Extract the (X, Y) coordinate from the center of the cell holding the provided text.  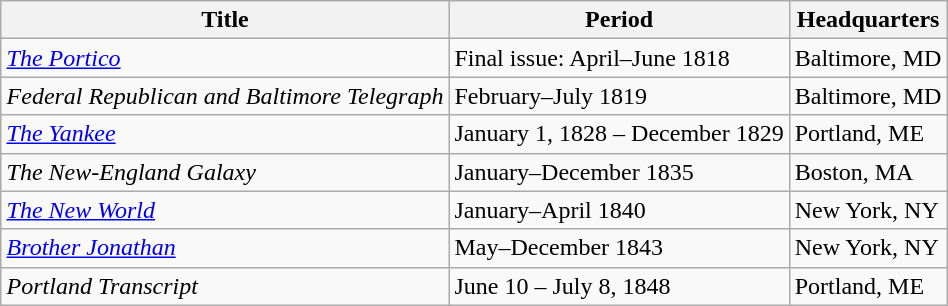
Brother Jonathan (225, 248)
January–December 1835 (619, 172)
Boston, MA (868, 172)
May–December 1843 (619, 248)
Portland Transcript (225, 286)
The New-England Galaxy (225, 172)
The New World (225, 210)
February–July 1819 (619, 96)
June 10 – July 8, 1848 (619, 286)
Title (225, 20)
January–April 1840 (619, 210)
Final issue: April–June 1818 (619, 58)
Headquarters (868, 20)
The Yankee (225, 134)
January 1, 1828 – December 1829 (619, 134)
The Portico (225, 58)
Federal Republican and Baltimore Telegraph (225, 96)
Period (619, 20)
